Search for the cell housing the specified text and yield its [X, Y] center coordinate. 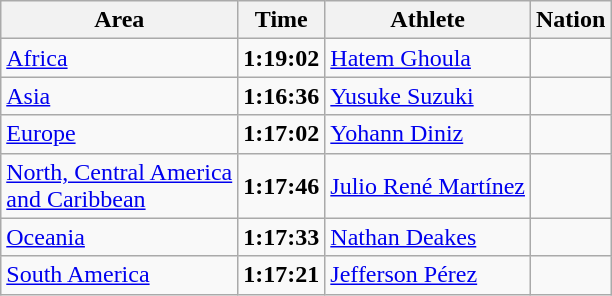
Area [120, 20]
Yusuke Suzuki [428, 96]
1:17:21 [282, 275]
Africa [120, 58]
North, Central America and Caribbean [120, 186]
Time [282, 20]
Julio René Martínez [428, 186]
Nation [570, 20]
Nathan Deakes [428, 237]
Yohann Diniz [428, 134]
1:19:02 [282, 58]
1:17:46 [282, 186]
South America [120, 275]
1:17:02 [282, 134]
Oceania [120, 237]
1:17:33 [282, 237]
Jefferson Pérez [428, 275]
Athlete [428, 20]
Asia [120, 96]
Hatem Ghoula [428, 58]
Europe [120, 134]
1:16:36 [282, 96]
